Determine the (X, Y) coordinate at the center of the cell enclosing the given text.  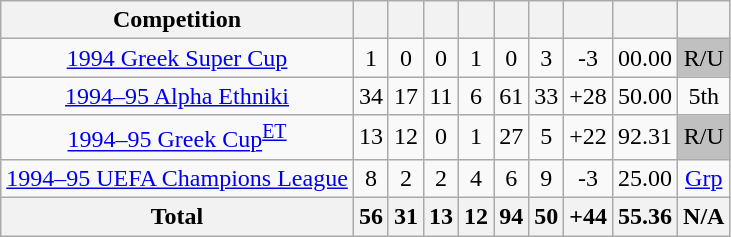
4 (476, 178)
92.31 (644, 138)
8 (370, 178)
17 (406, 96)
5 (546, 138)
34 (370, 96)
50.00 (644, 96)
1994 Greek Super Cup (178, 58)
27 (512, 138)
Competition (178, 20)
00.00 (644, 58)
Total (178, 217)
61 (512, 96)
1994–95 Alpha Ethniki (178, 96)
1994–95 Greek CupET (178, 138)
+22 (588, 138)
56 (370, 217)
3 (546, 58)
11 (440, 96)
33 (546, 96)
N/A (704, 217)
5th (704, 96)
+44 (588, 217)
1994–95 UEFA Champions League (178, 178)
Grp (704, 178)
9 (546, 178)
31 (406, 217)
94 (512, 217)
+28 (588, 96)
25.00 (644, 178)
55.36 (644, 217)
50 (546, 217)
